From the cell containing the given text, extract its center point as (X, Y) coordinate. 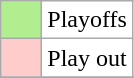
Playoffs (88, 20)
Play out (88, 58)
